Detect which cell encompasses the target text, then output its (x, y) center coordinate. 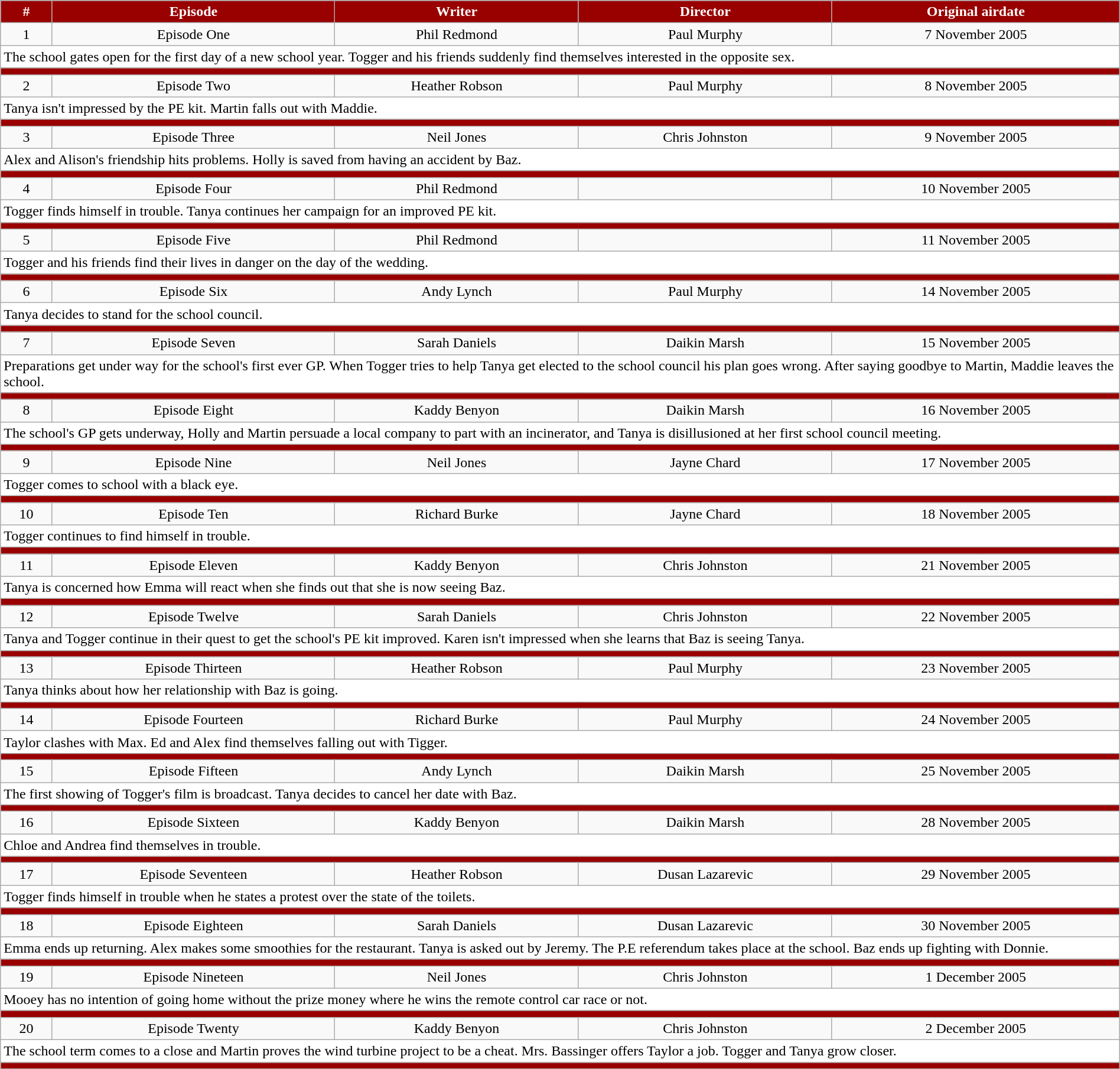
8 (27, 410)
Tanya thinks about how her relationship with Baz is going. (560, 690)
Togger continues to find himself in trouble. (560, 536)
Episode Sixteen (193, 823)
Mooey has no intention of going home without the prize money where he wins the remote control car race or not. (560, 999)
Episode Two (193, 86)
21 November 2005 (976, 565)
15 November 2005 (976, 343)
Writer (457, 12)
7 November 2005 (976, 34)
Episode Twelve (193, 617)
17 (27, 874)
30 November 2005 (976, 925)
5 (27, 240)
12 (27, 617)
28 November 2005 (976, 823)
1 (27, 34)
24 November 2005 (976, 719)
11 November 2005 (976, 240)
Episode Three (193, 137)
Episode Eight (193, 410)
1 December 2005 (976, 977)
10 (27, 513)
18 (27, 925)
18 November 2005 (976, 513)
16 November 2005 (976, 410)
The school gates open for the first day of a new school year. Togger and his friends suddenly find themselves interested in the opposite sex. (560, 57)
2 December 2005 (976, 1028)
Episode Eleven (193, 565)
The first showing of Togger's film is broadcast. Tanya decides to cancel her date with Baz. (560, 793)
Episode Fourteen (193, 719)
3 (27, 137)
23 November 2005 (976, 668)
14 November 2005 (976, 292)
9 November 2005 (976, 137)
Episode Seven (193, 343)
Togger finds himself in trouble when he states a protest over the state of the toilets. (560, 897)
20 (27, 1028)
Tanya is concerned how Emma will react when she finds out that she is now seeing Baz. (560, 588)
8 November 2005 (976, 86)
Tanya and Togger continue in their quest to get the school's PE kit improved. Karen isn't impressed when she learns that Baz is seeing Tanya. (560, 639)
Episode Thirteen (193, 668)
Togger comes to school with a black eye. (560, 484)
Taylor clashes with Max. Ed and Alex find themselves falling out with Tigger. (560, 742)
7 (27, 343)
Original airdate (976, 12)
Episode Nine (193, 462)
Episode (193, 12)
29 November 2005 (976, 874)
Episode Five (193, 240)
17 November 2005 (976, 462)
Episode Twenty (193, 1028)
Episode Six (193, 292)
22 November 2005 (976, 617)
Episode Ten (193, 513)
2 (27, 86)
15 (27, 771)
Episode Eighteen (193, 925)
Alex and Alison's friendship hits problems. Holly is saved from having an accident by Baz. (560, 159)
6 (27, 292)
Togger finds himself in trouble. Tanya continues her campaign for an improved PE kit. (560, 211)
Togger and his friends find their lives in danger on the day of the wedding. (560, 263)
Chloe and Andrea find themselves in trouble. (560, 845)
Episode Fifteen (193, 771)
Episode Seventeen (193, 874)
Tanya isn't impressed by the PE kit. Martin falls out with Maddie. (560, 108)
Tanya decides to stand for the school council. (560, 314)
14 (27, 719)
16 (27, 823)
11 (27, 565)
Director (705, 12)
# (27, 12)
Episode Four (193, 188)
25 November 2005 (976, 771)
9 (27, 462)
13 (27, 668)
10 November 2005 (976, 188)
Episode One (193, 34)
19 (27, 977)
4 (27, 188)
Episode Nineteen (193, 977)
